Scan for the cell matching the given text and deliver its (x, y) coordinate at center. 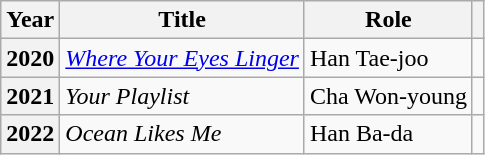
Year (30, 20)
Cha Won-young (388, 96)
Han Ba-da (388, 134)
Where Your Eyes Linger (182, 58)
Your Playlist (182, 96)
Title (182, 20)
Role (388, 20)
2020 (30, 58)
Han Tae-joo (388, 58)
2021 (30, 96)
2022 (30, 134)
Ocean Likes Me (182, 134)
